Detect which cell encompasses the target text, then output its [x, y] center coordinate. 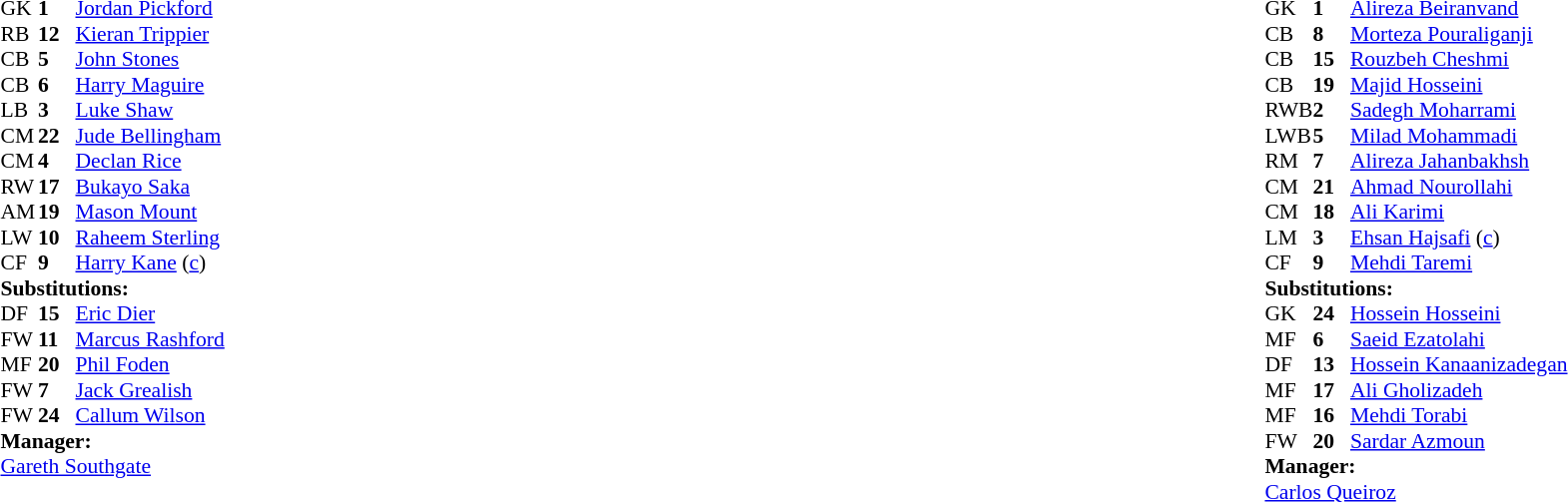
Bukayo Saka [150, 187]
AM [19, 213]
21 [1331, 187]
Marcus Rashford [150, 339]
Luke Shaw [150, 111]
Ali Gholizadeh [1459, 390]
Alireza Jahanbakhsh [1459, 161]
11 [57, 339]
Kieran Trippier [150, 34]
12 [57, 34]
18 [1331, 213]
8 [1331, 34]
Ehsan Hajsafi (c) [1459, 238]
Sardar Azmoun [1459, 441]
Mason Mount [150, 213]
Mehdi Taremi [1459, 262]
16 [1331, 416]
22 [57, 136]
Raheem Sterling [150, 238]
Majid Hosseini [1459, 85]
Harry Maguire [150, 85]
RWB [1288, 111]
Ali Karimi [1459, 213]
Morteza Pouraliganji [1459, 34]
Mehdi Torabi [1459, 416]
4 [57, 161]
Hossein Kanaanizadegan [1459, 364]
Eric Dier [150, 314]
Gareth Southgate [112, 466]
LM [1288, 238]
Callum Wilson [150, 416]
Saeid Ezatolahi [1459, 339]
2 [1331, 111]
Jude Bellingham [150, 136]
10 [57, 238]
GK [1288, 314]
LWB [1288, 136]
13 [1331, 364]
John Stones [150, 59]
Jack Grealish [150, 390]
Ahmad Nourollahi [1459, 187]
RB [19, 34]
RM [1288, 161]
Hossein Hosseini [1459, 314]
Rouzbeh Cheshmi [1459, 59]
Phil Foden [150, 364]
RW [19, 187]
Harry Kane (c) [150, 262]
Milad Mohammadi [1459, 136]
LW [19, 238]
LB [19, 111]
Sadegh Moharrami [1459, 111]
Declan Rice [150, 161]
